Determine the [X, Y] coordinate at the center of the cell enclosing the given text.  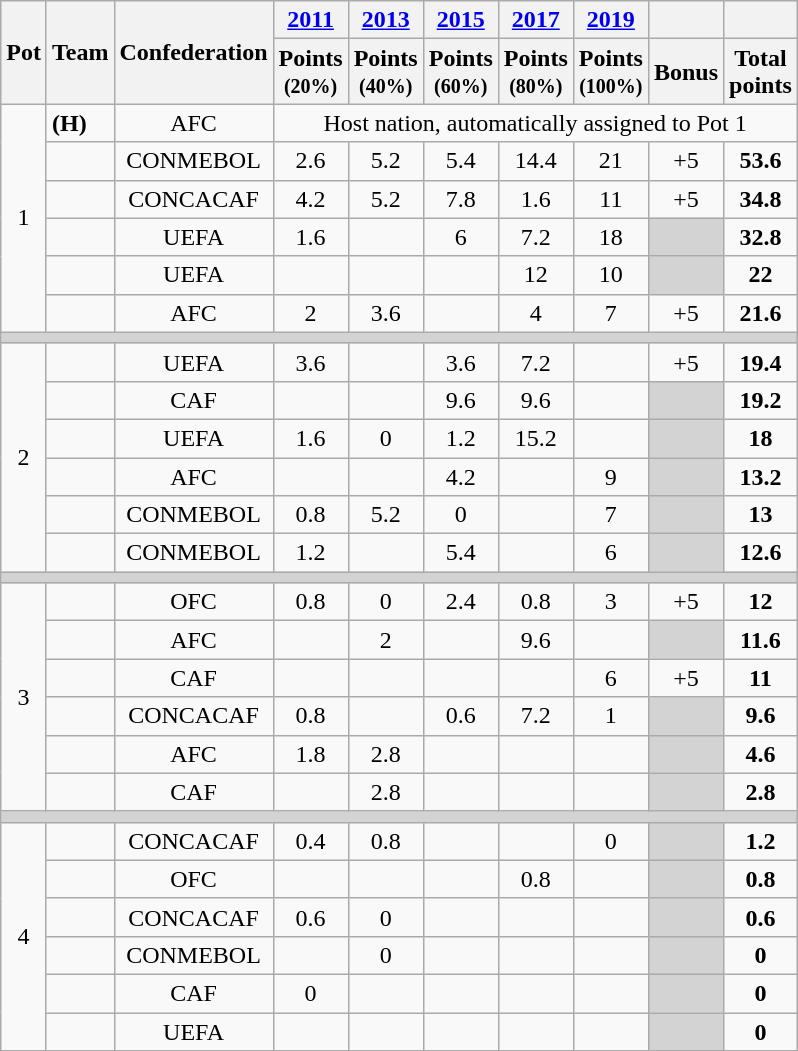
7.8 [460, 199]
Confederation [194, 52]
0.4 [310, 841]
19.2 [761, 400]
Totalpoints [761, 72]
19.4 [761, 362]
13 [761, 515]
32.8 [761, 237]
12.6 [761, 553]
13.2 [761, 477]
Team [80, 52]
Points(100%) [610, 72]
Pot [24, 52]
11.6 [761, 640]
21.6 [761, 313]
2015 [460, 20]
2019 [610, 20]
1.8 [310, 754]
2011 [310, 20]
Points(60%) [460, 72]
2.6 [310, 161]
34.8 [761, 199]
4.6 [761, 754]
Host nation, automatically assigned to Pot 1 [535, 123]
14.4 [536, 161]
Bonus [686, 72]
53.6 [761, 161]
(H) [80, 123]
21 [610, 161]
Points(20%) [310, 72]
2013 [386, 20]
22 [761, 275]
2.4 [460, 602]
15.2 [536, 438]
Points(40%) [386, 72]
9 [610, 477]
2017 [536, 20]
Points(80%) [536, 72]
10 [610, 275]
